Determine the [x, y] coordinate at the center of the cell enclosing the given text.  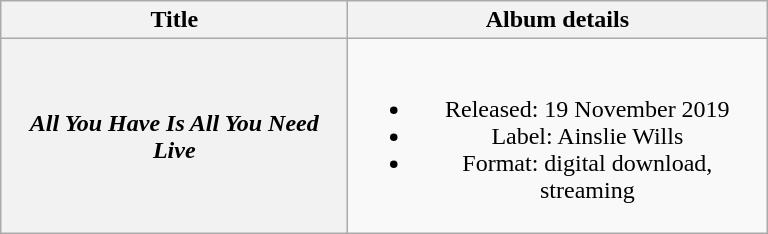
All You Have Is All You Need Live [174, 136]
Title [174, 20]
Album details [558, 20]
Released: 19 November 2019Label: Ainslie WillsFormat: digital download, streaming [558, 136]
